From the cell containing the given text, extract its center point as [X, Y] coordinate. 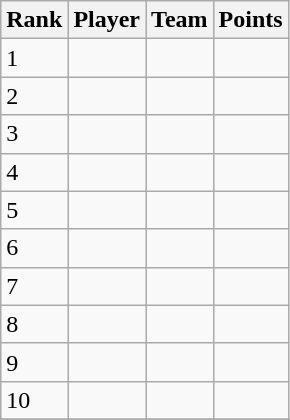
6 [34, 248]
2 [34, 96]
7 [34, 286]
Player [107, 20]
5 [34, 210]
1 [34, 58]
9 [34, 362]
Rank [34, 20]
10 [34, 400]
Team [180, 20]
3 [34, 134]
4 [34, 172]
8 [34, 324]
Points [250, 20]
